Identify which cell holds the provided text, then report its [x, y] central coordinate. 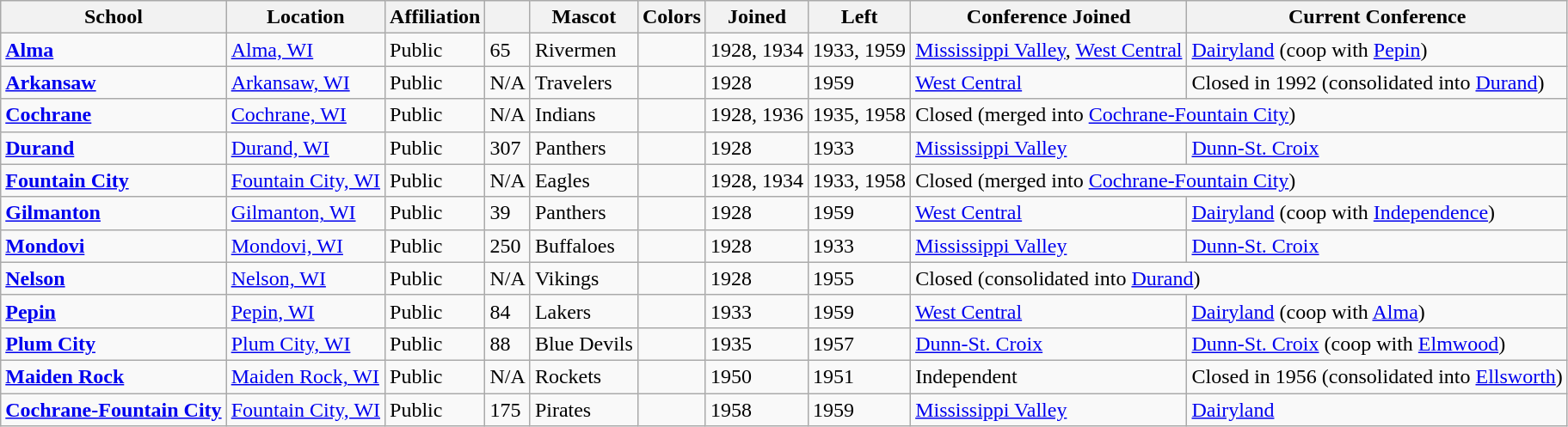
Maiden Rock [114, 376]
Alma [114, 50]
Conference Joined [1049, 17]
Joined [757, 17]
Pepin [114, 311]
65 [507, 50]
Travelers [583, 82]
Rockets [583, 376]
Current Conference [1377, 17]
Cochrane [114, 115]
Eagles [583, 180]
Dairyland (coop with Pepin) [1377, 50]
Gilmanton [114, 213]
250 [507, 246]
1935 [757, 344]
1933, 1958 [860, 180]
Durand, WI [305, 148]
Vikings [583, 278]
Pepin, WI [305, 311]
Mississippi Valley, West Central [1049, 50]
Location [305, 17]
Dairyland (coop with Independence) [1377, 213]
Nelson [114, 278]
Closed (consolidated into Durand) [1239, 278]
1957 [860, 344]
Rivermen [583, 50]
39 [507, 213]
Pirates [583, 410]
Durand [114, 148]
1928, 1936 [757, 115]
Indians [583, 115]
Buffaloes [583, 246]
Gilmanton, WI [305, 213]
Closed in 1956 (consolidated into Ellsworth) [1377, 376]
Affiliation [435, 17]
Arkansaw, WI [305, 82]
School [114, 17]
Mondovi [114, 246]
1935, 1958 [860, 115]
1950 [757, 376]
Dunn-St. Croix (coop with Elmwood) [1377, 344]
Plum City [114, 344]
88 [507, 344]
Blue Devils [583, 344]
1951 [860, 376]
Cochrane, WI [305, 115]
Lakers [583, 311]
Dairyland [1377, 410]
Arkansaw [114, 82]
1955 [860, 278]
Independent [1049, 376]
1958 [757, 410]
84 [507, 311]
Mascot [583, 17]
307 [507, 148]
Cochrane-Fountain City [114, 410]
Alma, WI [305, 50]
Mondovi, WI [305, 246]
Dairyland (coop with Alma) [1377, 311]
Plum City, WI [305, 344]
Left [860, 17]
Colors [671, 17]
Nelson, WI [305, 278]
Closed in 1992 (consolidated into Durand) [1377, 82]
Maiden Rock, WI [305, 376]
1933, 1959 [860, 50]
Fountain City [114, 180]
175 [507, 410]
